Extract the [X, Y] coordinate from the center of the cell holding the provided text.  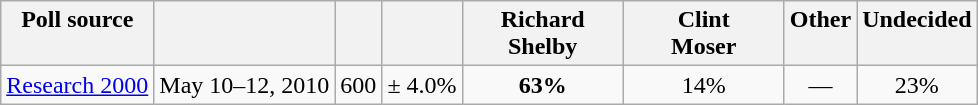
Research 2000 [78, 85]
Other [820, 34]
May 10–12, 2010 [244, 85]
ClintMoser [704, 34]
63% [542, 85]
14% [704, 85]
RichardShelby [542, 34]
Undecided [917, 34]
Poll source [78, 34]
600 [358, 85]
23% [917, 85]
— [820, 85]
± 4.0% [422, 85]
